Detect which cell encompasses the target text, then output its [X, Y] center coordinate. 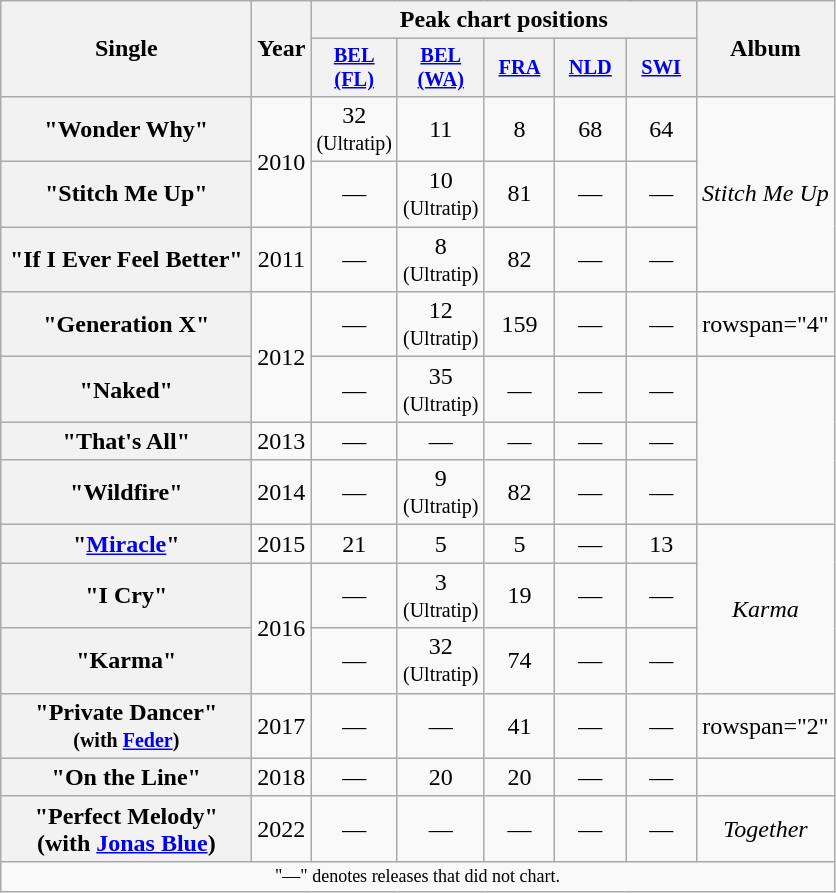
"—" denotes releases that did not chart. [418, 876]
"Private Dancer" (with Feder) [126, 726]
"On the Line" [126, 777]
Peak chart positions [504, 20]
68 [590, 128]
NLD [590, 68]
"That's All" [126, 441]
"I Cry" [126, 596]
Karma [766, 609]
8 [520, 128]
Year [282, 49]
"Stitch Me Up" [126, 194]
2014 [282, 492]
rowspan="4" [766, 324]
41 [520, 726]
2022 [282, 828]
13 [662, 544]
BEL(WA) [440, 68]
35(Ultratip) [440, 390]
Stitch Me Up [766, 194]
8(Ultratip) [440, 260]
2013 [282, 441]
"Karma" [126, 660]
"Naked" [126, 390]
19 [520, 596]
SWI [662, 68]
Single [126, 49]
Together [766, 828]
2015 [282, 544]
"Perfect Melody"(with Jonas Blue) [126, 828]
81 [520, 194]
"Wildfire" [126, 492]
12(Ultratip) [440, 324]
rowspan="2" [766, 726]
2017 [282, 726]
"Miracle" [126, 544]
2010 [282, 161]
2011 [282, 260]
11 [440, 128]
74 [520, 660]
3(Ultratip) [440, 596]
159 [520, 324]
"Generation X" [126, 324]
2016 [282, 628]
BEL(FL) [354, 68]
2012 [282, 357]
Album [766, 49]
10(Ultratip) [440, 194]
9(Ultratip) [440, 492]
21 [354, 544]
2018 [282, 777]
"Wonder Why" [126, 128]
64 [662, 128]
"If I Ever Feel Better" [126, 260]
FRA [520, 68]
